Determine the (X, Y) coordinate at the center of the cell enclosing the given text.  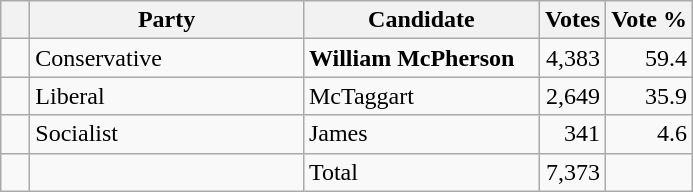
James (421, 134)
Vote % (650, 20)
Liberal (167, 96)
McTaggart (421, 96)
7,373 (572, 172)
35.9 (650, 96)
Conservative (167, 58)
4.6 (650, 134)
2,649 (572, 96)
Candidate (421, 20)
William McPherson (421, 58)
341 (572, 134)
Socialist (167, 134)
Party (167, 20)
4,383 (572, 58)
Total (421, 172)
Votes (572, 20)
59.4 (650, 58)
